Detect which cell encompasses the target text, then output its (X, Y) center coordinate. 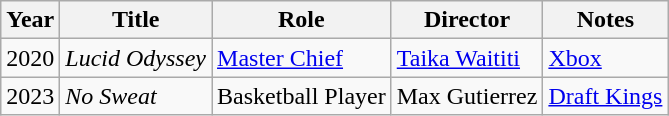
Director (467, 20)
Year (30, 20)
Basketball Player (302, 96)
2023 (30, 96)
Max Gutierrez (467, 96)
Role (302, 20)
Notes (606, 20)
Draft Kings (606, 96)
Xbox (606, 58)
2020 (30, 58)
Master Chief (302, 58)
Taika Waititi (467, 58)
Title (136, 20)
Lucid Odyssey (136, 58)
No Sweat (136, 96)
